Determine the [X, Y] coordinate at the center of the cell enclosing the given text.  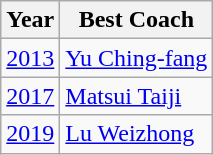
Lu Weizhong [136, 134]
2017 [30, 96]
Matsui Taiji [136, 96]
2019 [30, 134]
Best Coach [136, 20]
Yu Ching-fang [136, 58]
Year [30, 20]
2013 [30, 58]
